Capture the cell that displays the provided text and extract its (X, Y) central coordinate. 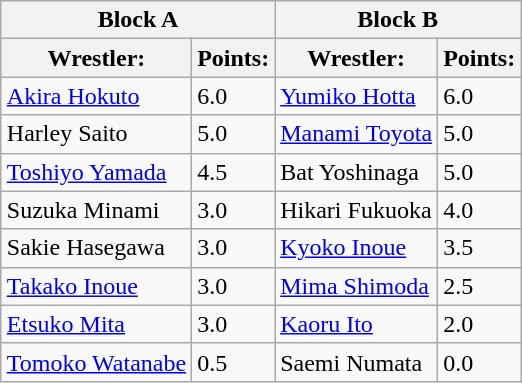
Sakie Hasegawa (96, 248)
Akira Hokuto (96, 96)
3.5 (480, 248)
Manami Toyota (356, 134)
0.5 (234, 362)
Block A (138, 20)
4.0 (480, 210)
2.5 (480, 286)
Hikari Fukuoka (356, 210)
Block B (398, 20)
4.5 (234, 172)
Kaoru Ito (356, 324)
Mima Shimoda (356, 286)
Takako Inoue (96, 286)
Etsuko Mita (96, 324)
Harley Saito (96, 134)
Toshiyo Yamada (96, 172)
Tomoko Watanabe (96, 362)
0.0 (480, 362)
2.0 (480, 324)
Suzuka Minami (96, 210)
Saemi Numata (356, 362)
Yumiko Hotta (356, 96)
Kyoko Inoue (356, 248)
Bat Yoshinaga (356, 172)
